Detect which cell encompasses the target text, then output its [X, Y] center coordinate. 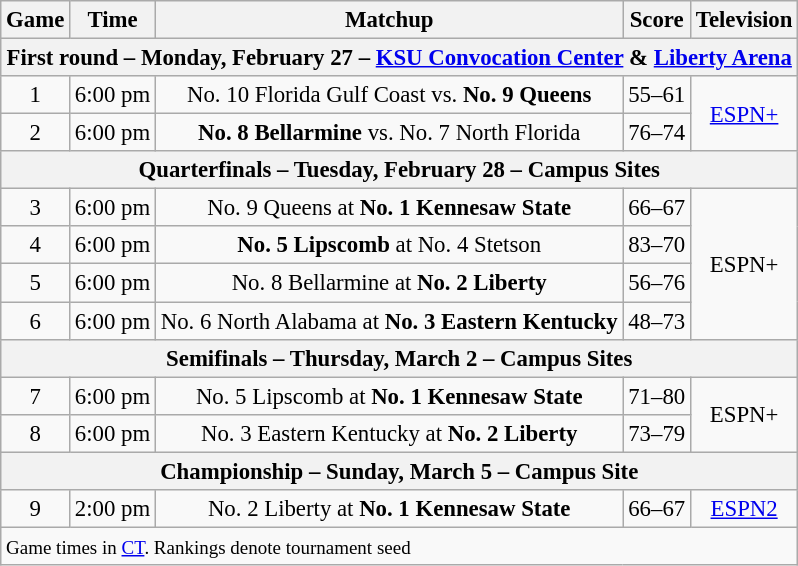
55–61 [657, 95]
Game [36, 20]
1 [36, 95]
Matchup [388, 20]
No. 6 North Alabama at No. 3 Eastern Kentucky [388, 321]
71–80 [657, 396]
Semifinals – Thursday, March 2 – Campus Sites [400, 358]
No. 2 Liberty at No. 1 Kennesaw State [388, 509]
First round – Monday, February 27 – KSU Convocation Center & Liberty Arena [400, 58]
2:00 pm [113, 509]
73–79 [657, 433]
Quarterfinals – Tuesday, February 28 – Campus Sites [400, 170]
5 [36, 283]
3 [36, 208]
7 [36, 396]
Time [113, 20]
No. 5 Lipscomb at No. 1 Kennesaw State [388, 396]
Score [657, 20]
No. 9 Queens at No. 1 Kennesaw State [388, 208]
No. 8 Bellarmine at No. 2 Liberty [388, 283]
No. 10 Florida Gulf Coast vs. No. 9 Queens [388, 95]
6 [36, 321]
4 [36, 245]
56–76 [657, 283]
Game times in CT. Rankings denote tournament seed [400, 546]
No. 3 Eastern Kentucky at No. 2 Liberty [388, 433]
Championship – Sunday, March 5 – Campus Site [400, 471]
9 [36, 509]
83–70 [657, 245]
No. 8 Bellarmine vs. No. 7 North Florida [388, 133]
8 [36, 433]
Television [744, 20]
ESPN2 [744, 509]
48–73 [657, 321]
No. 5 Lipscomb at No. 4 Stetson [388, 245]
2 [36, 133]
76–74 [657, 133]
